Search for the cell housing the specified text and yield its [X, Y] center coordinate. 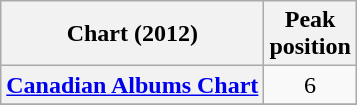
Peakposition [310, 34]
6 [310, 85]
Canadian Albums Chart [132, 85]
Chart (2012) [132, 34]
